Output the [x, y] coordinate of the center of the cell containing the given text.  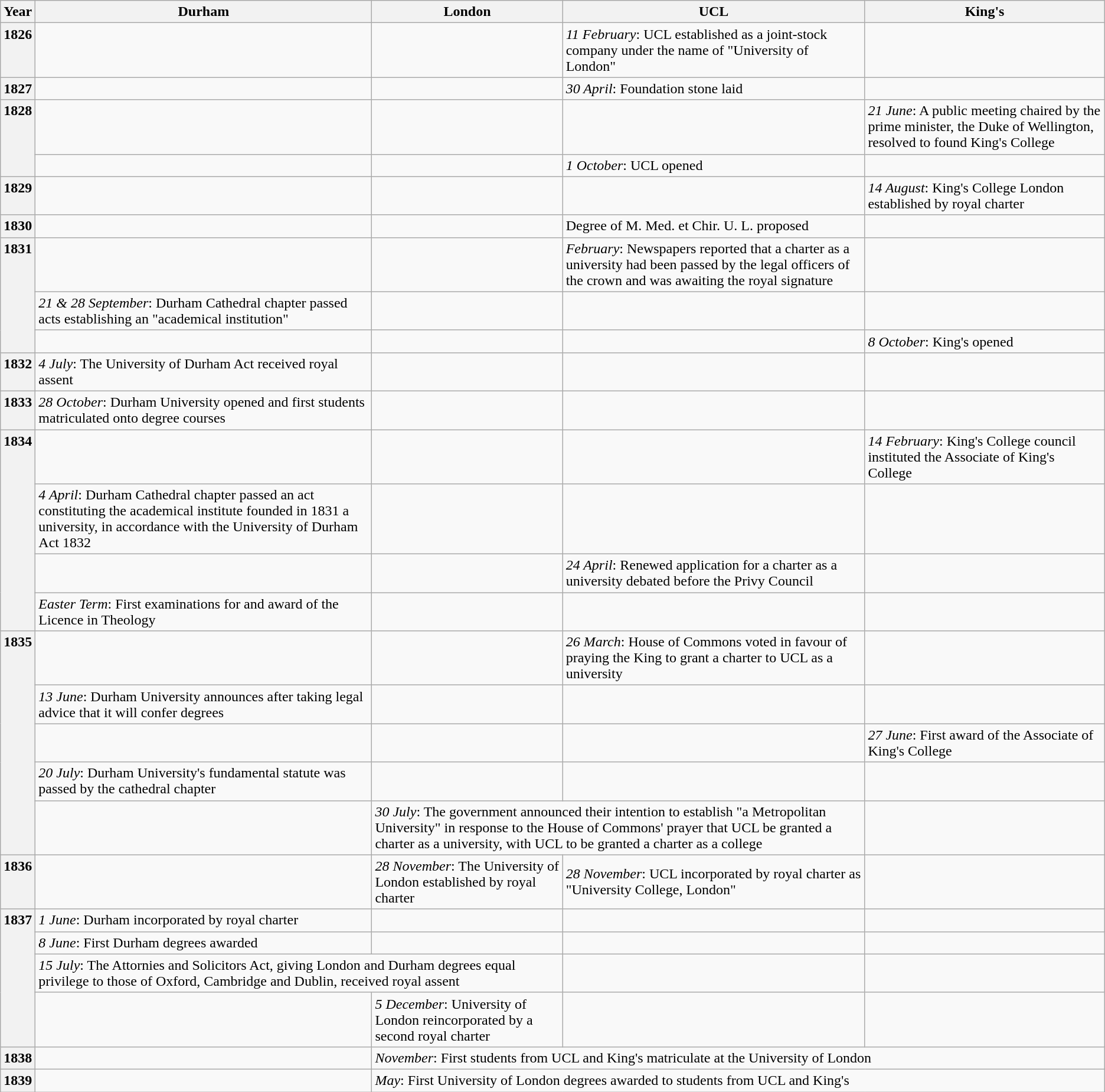
8 June: First Durham degrees awarded [204, 943]
28 November: UCL incorporated by royal charter as "University College, London" [714, 882]
Easter Term: First examinations for and award of the Licence in Theology [204, 612]
1830 [18, 226]
London [467, 12]
Degree of M. Med. et Chir. U. L. proposed [714, 226]
May: First University of London degrees awarded to students from UCL and King's [738, 1080]
27 June: First award of the Associate of King's College [985, 743]
1839 [18, 1080]
1828 [18, 138]
5 December: University of London reincorporated by a second royal charter [467, 1019]
24 April: Renewed application for a charter as a university debated before the Privy Council [714, 574]
UCL [714, 12]
1835 [18, 743]
28 October: Durham University opened and first students matriculated onto degree courses [204, 410]
20 July: Durham University's fundamental statute was passed by the cathedral chapter [204, 782]
1829 [18, 196]
1836 [18, 882]
8 October: King's opened [985, 341]
Year [18, 12]
1 June: Durham incorporated by royal charter [204, 920]
21 & 28 September: Durham Cathedral chapter passed acts establishing an "academical institution" [204, 310]
11 February: UCL established as a joint-stock company under the name of "University of London" [714, 50]
1833 [18, 410]
1831 [18, 295]
21 June: A public meeting chaired by the prime minister, the Duke of Wellington, resolved to found King's College [985, 127]
14 February: King's College council instituted the Associate of King's College [985, 457]
4 July: The University of Durham Act received royal assent [204, 372]
1826 [18, 50]
Durham [204, 12]
1834 [18, 530]
1838 [18, 1058]
14 August: King's College London established by royal charter [985, 196]
November: First students from UCL and King's matriculate at the University of London [738, 1058]
30 April: Foundation stone laid [714, 89]
1837 [18, 977]
1827 [18, 89]
King's [985, 12]
28 November: The University of London established by royal charter [467, 882]
26 March: House of Commons voted in favour of praying the King to grant a charter to UCL as a university [714, 658]
13 June: Durham University announces after taking legal advice that it will confer degrees [204, 705]
February: Newspapers reported that a charter as a university had been passed by the legal officers of the crown and was awaiting the royal signature [714, 264]
1 October: UCL opened [714, 165]
1832 [18, 372]
